Return (x, y) of the center of cell containing provided text 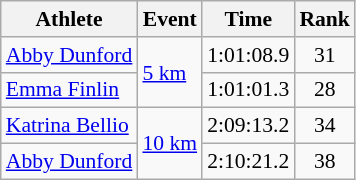
5 km (170, 72)
Katrina Bellio (70, 126)
34 (324, 126)
38 (324, 162)
Athlete (70, 19)
Time (248, 19)
Emma Finlin (70, 90)
28 (324, 90)
Event (170, 19)
2:09:13.2 (248, 126)
Rank (324, 19)
10 km (170, 144)
1:01:01.3 (248, 90)
31 (324, 55)
2:10:21.2 (248, 162)
1:01:08.9 (248, 55)
